Determine the [X, Y] coordinate at the center of the cell enclosing the given text.  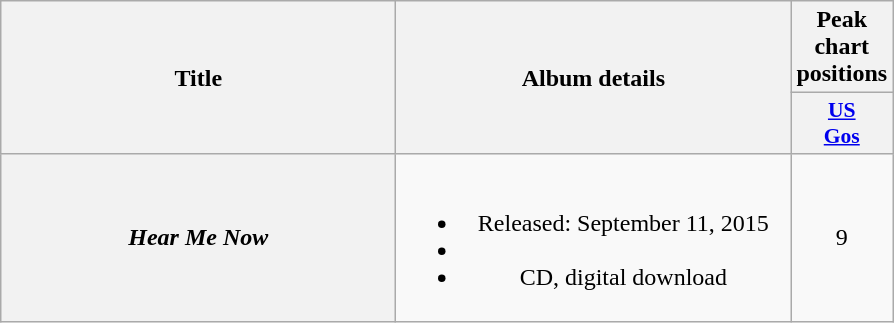
Album details [594, 78]
9 [842, 238]
USGos [842, 124]
Hear Me Now [198, 238]
Released: September 11, 2015CD, digital download [594, 238]
Peak chart positions [842, 47]
Title [198, 78]
